Return the (x, y) coordinate for the center point of the cell that contains the specified text.  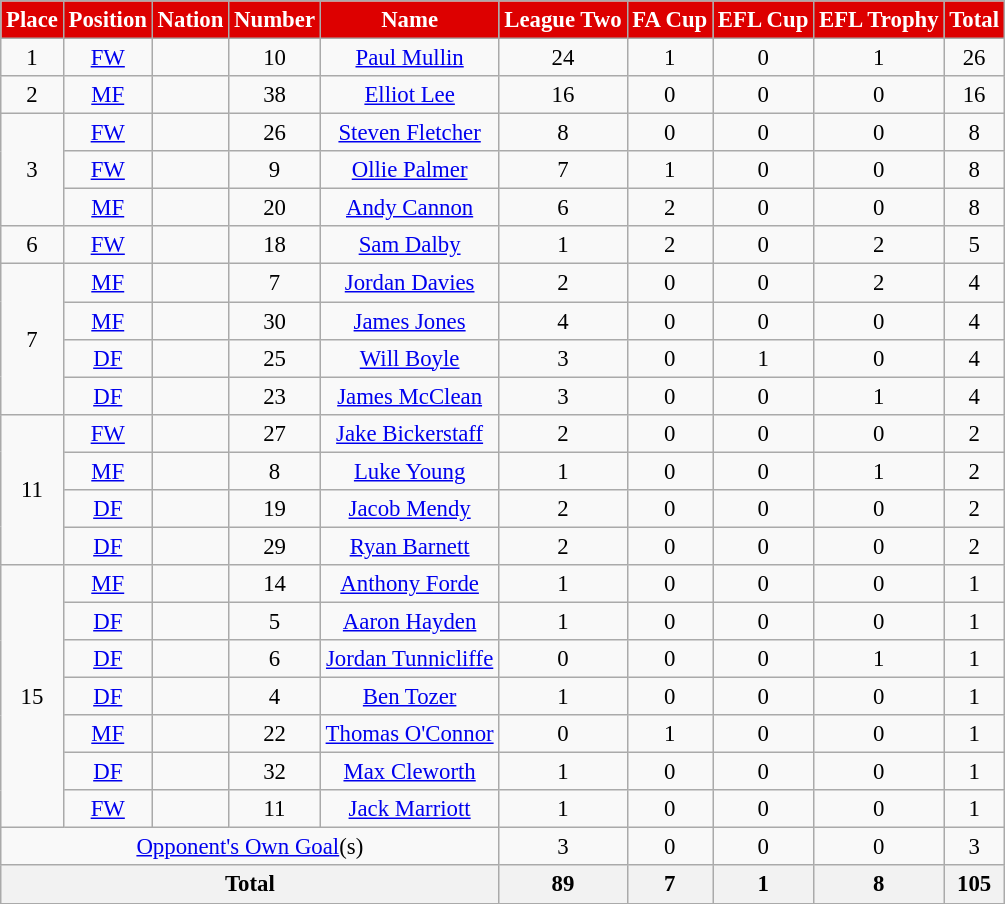
Will Boyle (410, 358)
24 (563, 58)
89 (563, 885)
Jake Bickerstaff (410, 433)
Sam Dalby (410, 245)
EFL Cup (764, 20)
27 (275, 433)
Place (32, 20)
Steven Fletcher (410, 133)
Nation (190, 20)
Paul Mullin (410, 58)
Max Cleworth (410, 772)
Opponent's Own Goal(s) (250, 847)
Jack Marriott (410, 809)
Aaron Hayden (410, 621)
Thomas O'Connor (410, 734)
29 (275, 546)
Position (108, 20)
Name (410, 20)
38 (275, 95)
Jordan Davies (410, 283)
League Two (563, 20)
23 (275, 396)
15 (32, 696)
30 (275, 321)
22 (275, 734)
9 (275, 170)
James Jones (410, 321)
EFL Trophy (879, 20)
Jacob Mendy (410, 509)
18 (275, 245)
Anthony Forde (410, 584)
Ryan Barnett (410, 546)
Ollie Palmer (410, 170)
Elliot Lee (410, 95)
32 (275, 772)
14 (275, 584)
10 (275, 58)
Ben Tozer (410, 697)
Jordan Tunnicliffe (410, 659)
105 (974, 885)
Luke Young (410, 471)
James McClean (410, 396)
FA Cup (670, 20)
Number (275, 20)
25 (275, 358)
19 (275, 509)
20 (275, 208)
Andy Cannon (410, 208)
